Determine the [X, Y] coordinate at the center of the cell enclosing the given text.  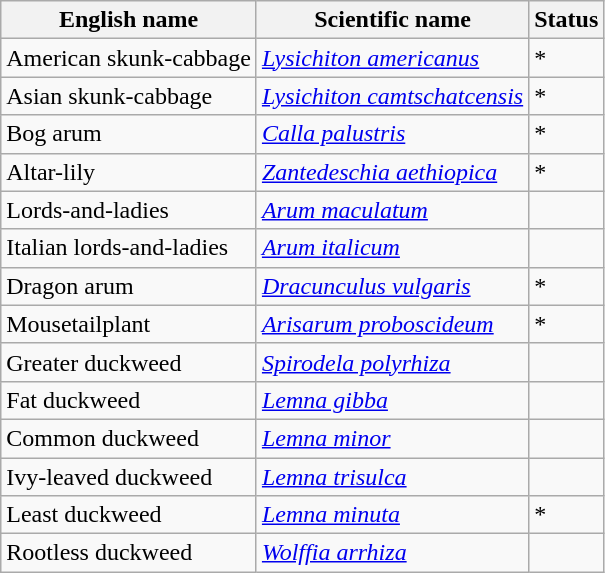
Asian skunk-cabbage [129, 96]
English name [129, 20]
Lords-and-ladies [129, 210]
Lemna trisulca [392, 477]
Rootless duckweed [129, 553]
Common duckweed [129, 438]
Lemna gibba [392, 400]
Fat duckweed [129, 400]
Least duckweed [129, 515]
Lemna minor [392, 438]
Bog arum [129, 134]
Altar-lily [129, 172]
Dragon arum [129, 286]
Arum maculatum [392, 210]
Arisarum proboscideum [392, 324]
Dracunculus vulgaris [392, 286]
Wolffia arrhiza [392, 553]
Arum italicum [392, 248]
Zantedeschia aethiopica [392, 172]
Scientific name [392, 20]
American skunk-cabbage [129, 58]
Spirodela polyrhiza [392, 362]
Italian lords-and-ladies [129, 248]
Mousetailplant [129, 324]
Greater duckweed [129, 362]
Ivy-leaved duckweed [129, 477]
Lemna minuta [392, 515]
Status [566, 20]
Lysichiton americanus [392, 58]
Lysichiton camtschatcensis [392, 96]
Calla palustris [392, 134]
